For the text-containing cell, return its midpoint in [x, y] coordinate format. 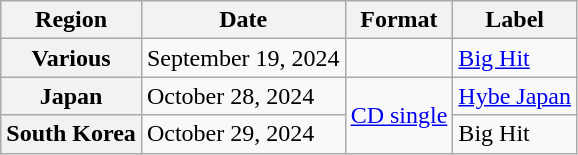
Hybe Japan [515, 96]
Date [243, 20]
Various [72, 58]
Region [72, 20]
Format [399, 20]
Japan [72, 96]
South Korea [72, 134]
CD single [399, 115]
September 19, 2024 [243, 58]
October 29, 2024 [243, 134]
October 28, 2024 [243, 96]
Label [515, 20]
